Identify which cell holds the provided text, then report its [x, y] central coordinate. 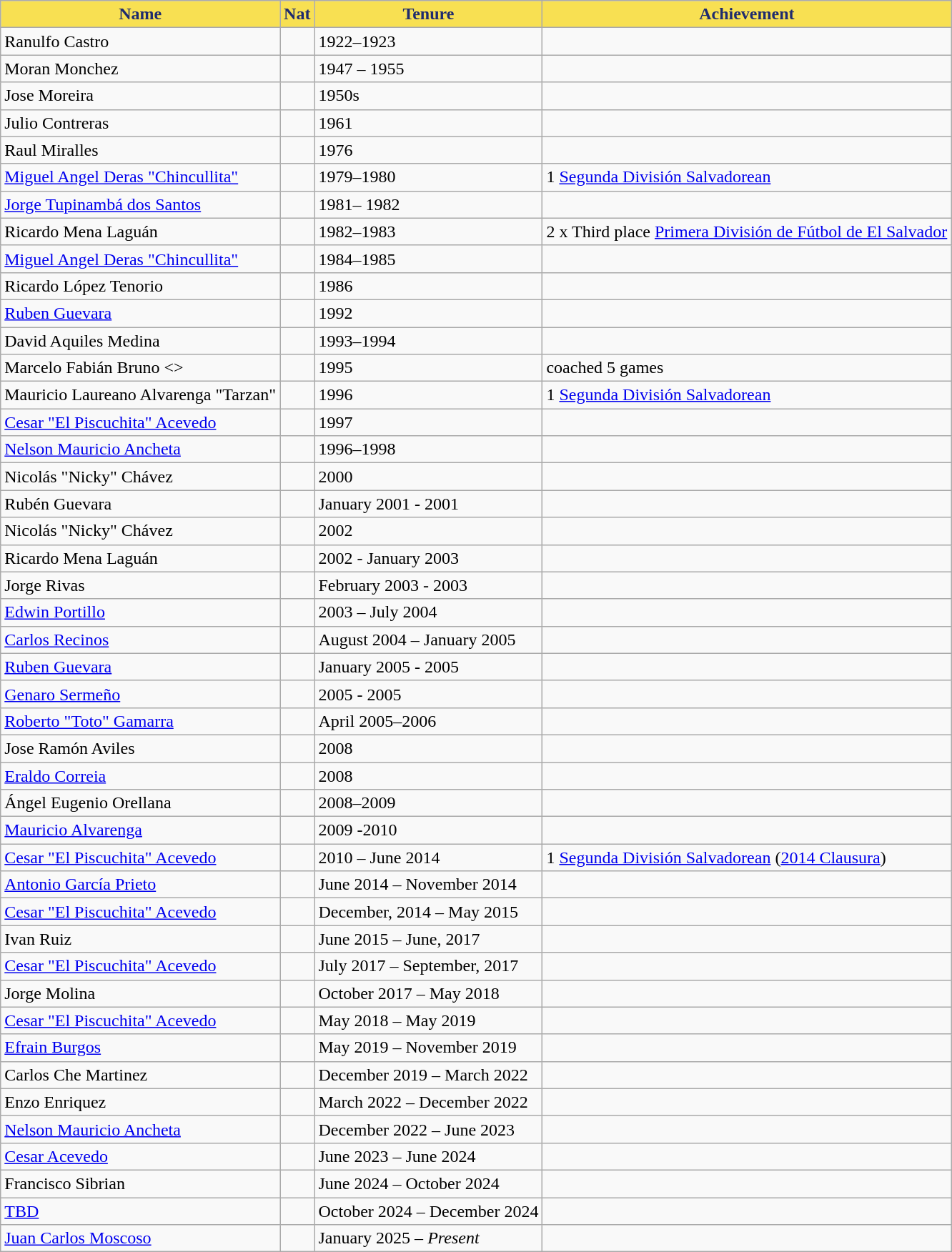
2000 [429, 477]
December, 2014 – May 2015 [429, 912]
October 2024 – December 2024 [429, 1211]
June 2024 – October 2024 [429, 1183]
June 2015 – June, 2017 [429, 939]
TBD [140, 1211]
April 2005–2006 [429, 721]
2002 - January 2003 [429, 558]
December 2019 – March 2022 [429, 1075]
1982–1983 [429, 232]
1997 [429, 422]
1979–1980 [429, 177]
1996 [429, 395]
Carlos Che Martinez [140, 1075]
1961 [429, 123]
2008–2009 [429, 803]
1950s [429, 96]
Julio Contreras [140, 123]
Jorge Molina [140, 993]
1 Segunda División Salvadorean (2014 Clausura) [747, 858]
1976 [429, 150]
Enzo Enriquez [140, 1102]
Jorge Rivas [140, 585]
August 2004 – January 2005 [429, 640]
Mauricio Laureano Alvarenga "Tarzan" [140, 395]
1993–1994 [429, 341]
January 2005 - 2005 [429, 667]
Mauricio Alvarenga [140, 830]
Eraldo Correia [140, 775]
July 2017 – September, 2017 [429, 966]
January 2001 - 2001 [429, 504]
Ranulfo Castro [140, 41]
Jorge Tupinambá dos Santos [140, 204]
Jose Ramón Aviles [140, 748]
Genaro Sermeño [140, 694]
Ricardo López Tenorio [140, 286]
1981– 1982 [429, 204]
David Aquiles Medina [140, 341]
Rubén Guevara [140, 504]
1922–1923 [429, 41]
Francisco Sibrian [140, 1183]
June 2023 – June 2024 [429, 1156]
2009 -2010 [429, 830]
May 2018 – May 2019 [429, 1020]
January 2025 – Present [429, 1238]
2005 - 2005 [429, 694]
2010 – June 2014 [429, 858]
1995 [429, 368]
2 x Third place Primera División de Fútbol de El Salvador [747, 232]
1984–1985 [429, 259]
1996–1998 [429, 449]
Carlos Recinos [140, 640]
Edwin Portillo [140, 612]
coached 5 games [747, 368]
1947 – 1955 [429, 69]
Juan Carlos Moscoso [140, 1238]
February 2003 - 2003 [429, 585]
October 2017 – May 2018 [429, 993]
Roberto "Toto" Gamarra [140, 721]
Marcelo Fabián Bruno <> [140, 368]
Achievement [747, 14]
2002 [429, 531]
May 2019 – November 2019 [429, 1048]
Ivan Ruiz [140, 939]
2003 – July 2004 [429, 612]
December 2022 – June 2023 [429, 1129]
Jose Moreira [140, 96]
Nat [297, 14]
Antonio García Prieto [140, 885]
March 2022 – December 2022 [429, 1102]
Name [140, 14]
Ángel Eugenio Orellana [140, 803]
Raul Miralles [140, 150]
June 2014 – November 2014 [429, 885]
Moran Monchez [140, 69]
1992 [429, 313]
Tenure [429, 14]
Efrain Burgos [140, 1048]
Cesar Acevedo [140, 1156]
1986 [429, 286]
